Output the [x, y] coordinate of the center of the cell containing the given text.  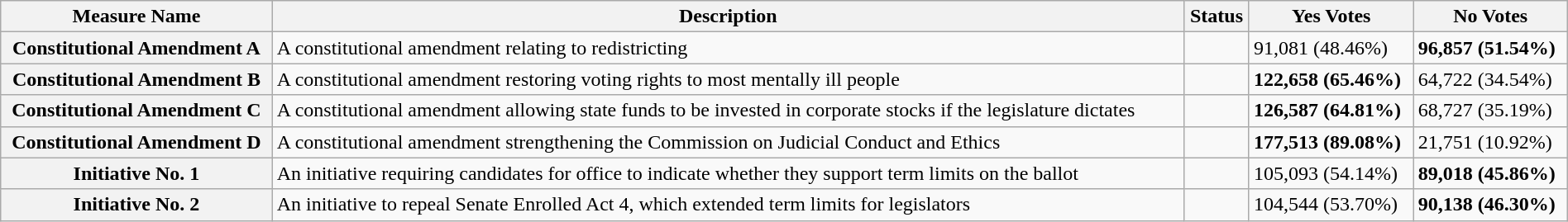
Constitutional Amendment D [136, 142]
64,722 (34.54%) [1490, 79]
21,751 (10.92%) [1490, 142]
An initiative requiring candidates for office to indicate whether they support term limits on the ballot [728, 173]
An initiative to repeal Senate Enrolled Act 4, which extended term limits for legislators [728, 205]
Description [728, 17]
122,658 (65.46%) [1331, 79]
Constitutional Amendment C [136, 111]
No Votes [1490, 17]
A constitutional amendment allowing state funds to be invested in corporate stocks if the legislature dictates [728, 111]
A constitutional amendment relating to redistricting [728, 48]
177,513 (89.08%) [1331, 142]
68,727 (35.19%) [1490, 111]
90,138 (46.30%) [1490, 205]
Constitutional Amendment B [136, 79]
Initiative No. 1 [136, 173]
A constitutional amendment restoring voting rights to most mentally ill people [728, 79]
96,857 (51.54%) [1490, 48]
Yes Votes [1331, 17]
Status [1217, 17]
Initiative No. 2 [136, 205]
105,093 (54.14%) [1331, 173]
89,018 (45.86%) [1490, 173]
104,544 (53.70%) [1331, 205]
Measure Name [136, 17]
126,587 (64.81%) [1331, 111]
91,081 (48.46%) [1331, 48]
Constitutional Amendment A [136, 48]
A constitutional amendment strengthening the Commission on Judicial Conduct and Ethics [728, 142]
